Extract the [X, Y] coordinate from the center of the cell holding the provided text.  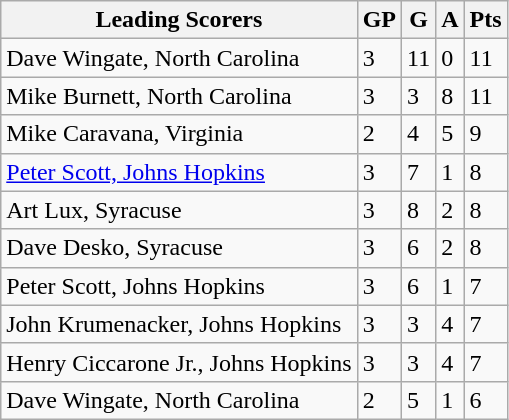
Art Lux, Syracuse [179, 210]
Dave Desko, Syracuse [179, 248]
Henry Ciccarone Jr., Johns Hopkins [179, 362]
Pts [486, 20]
0 [450, 58]
9 [486, 134]
G [418, 20]
GP [379, 20]
Mike Caravana, Virginia [179, 134]
John Krumenacker, Johns Hopkins [179, 324]
A [450, 20]
Leading Scorers [179, 20]
Mike Burnett, North Carolina [179, 96]
